Return (x, y) of the center of cell containing provided text 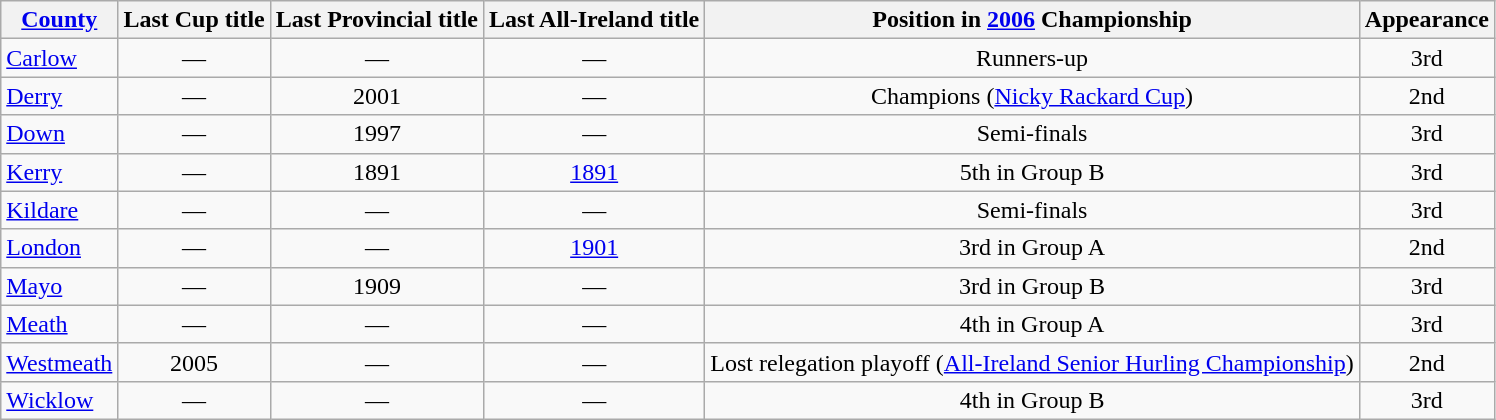
Last Cup title (194, 20)
Champions (Nicky Rackard Cup) (1032, 96)
2001 (376, 96)
London (60, 248)
Kerry (60, 172)
Appearance (1426, 20)
Westmeath (60, 362)
3rd in Group B (1032, 286)
2005 (194, 362)
Last All-Ireland title (594, 20)
Runners-up (1032, 58)
1901 (594, 248)
Mayo (60, 286)
Kildare (60, 210)
Derry (60, 96)
5th in Group B (1032, 172)
Carlow (60, 58)
4th in Group A (1032, 324)
4th in Group B (1032, 400)
Last Provincial title (376, 20)
Position in 2006 Championship (1032, 20)
1997 (376, 134)
Lost relegation playoff (All-Ireland Senior Hurling Championship) (1032, 362)
3rd in Group A (1032, 248)
Wicklow (60, 400)
Meath (60, 324)
1909 (376, 286)
Down (60, 134)
County (60, 20)
